Extract the (X, Y) coordinate from the center of the cell holding the provided text.  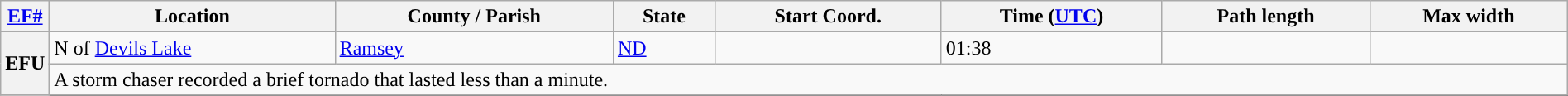
County / Parish (474, 17)
State (663, 17)
ND (663, 48)
Path length (1266, 17)
EF# (25, 17)
Max width (1469, 17)
Start Coord. (828, 17)
Time (UTC) (1051, 17)
01:38 (1051, 48)
Ramsey (474, 48)
N of Devils Lake (192, 48)
EFU (25, 64)
A storm chaser recorded a brief tornado that lasted less than a minute. (809, 79)
Location (192, 17)
